Output the (x, y) coordinate of the center of the cell containing the given text.  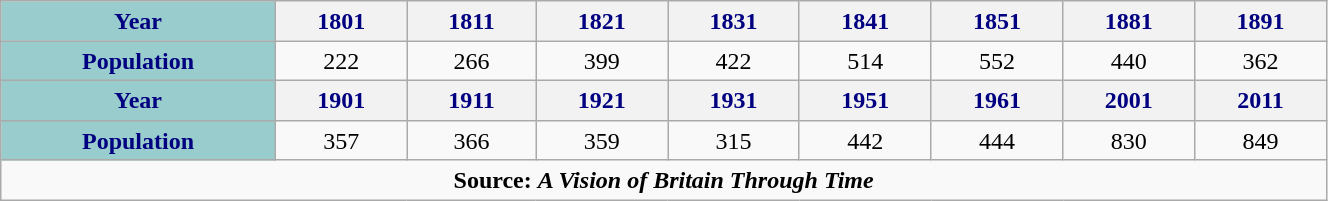
1891 (1261, 21)
422 (734, 61)
440 (1129, 61)
830 (1129, 140)
366 (472, 140)
552 (997, 61)
444 (997, 140)
Source: A Vision of Britain Through Time (664, 180)
1821 (602, 21)
514 (865, 61)
1931 (734, 100)
315 (734, 140)
1851 (997, 21)
1961 (997, 100)
1881 (1129, 21)
1901 (341, 100)
362 (1261, 61)
222 (341, 61)
357 (341, 140)
1811 (472, 21)
1911 (472, 100)
2011 (1261, 100)
849 (1261, 140)
1841 (865, 21)
359 (602, 140)
266 (472, 61)
399 (602, 61)
442 (865, 140)
1921 (602, 100)
1831 (734, 21)
2001 (1129, 100)
1951 (865, 100)
1801 (341, 21)
